Output the [X, Y] coordinate of the center of the cell containing the given text.  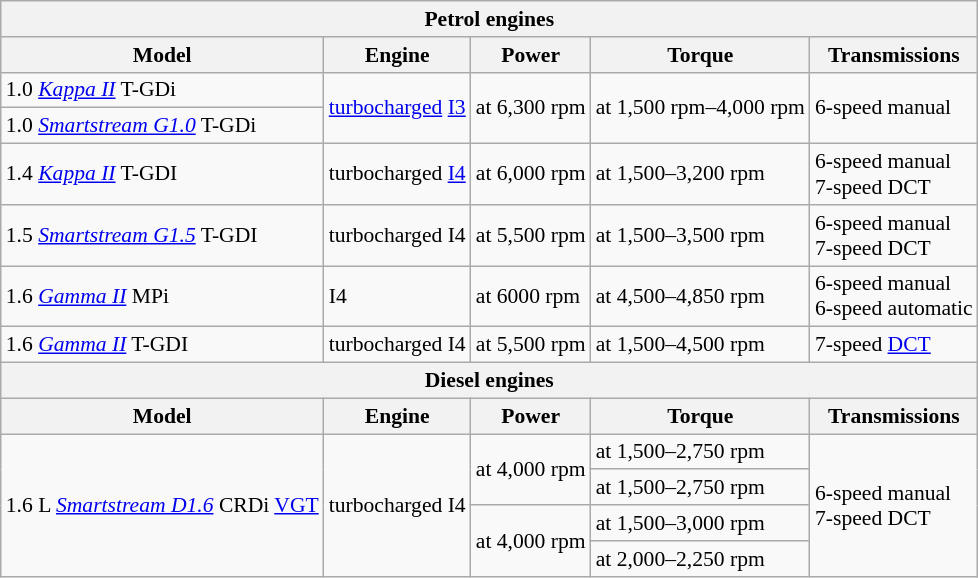
at 6,000 rpm [531, 174]
1.0 Smartstream G1.0 T-GDi [162, 126]
1.6 L Smartstream D1.6 CRDi VGT [162, 505]
at 6000 rpm [531, 296]
I4 [398, 296]
turbocharged I3 [398, 108]
at 1,500 rpm–4,000 rpm [700, 108]
at 1,500–3,200 rpm [700, 174]
at 1,500–3,500 rpm [700, 236]
Petrol engines [490, 19]
1.6 Gamma II MPi [162, 296]
at 6,300 rpm [531, 108]
1.0 Kappa II T-GDi [162, 90]
1.4 Kappa II T-GDI [162, 174]
6-speed manual 6-speed automatic [894, 296]
at 1,500–3,000 rpm [700, 523]
at 4,500–4,850 rpm [700, 296]
1.5 Smartstream G1.5 T-GDI [162, 236]
at 1,500–4,500 rpm [700, 345]
7-speed DCT [894, 345]
at 2,000–2,250 rpm [700, 559]
Diesel engines [490, 381]
1.6 Gamma II T-GDI [162, 345]
6-speed manual [894, 108]
